Pinpoint the cell where the given text exists, returning its (x, y) midpoint coordinate. 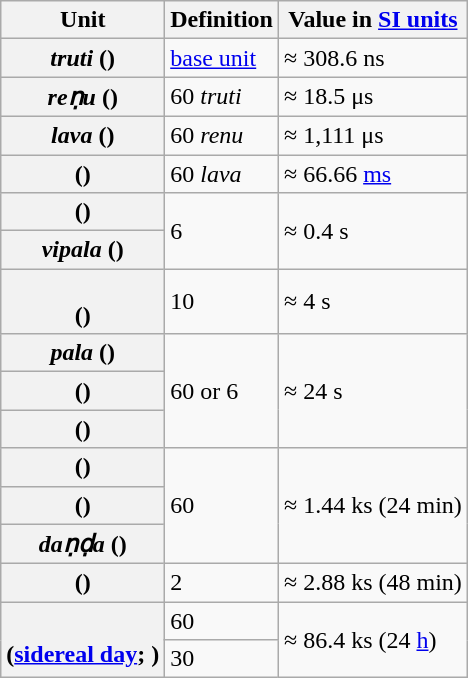
truti () (83, 58)
2 (222, 583)
Definition (222, 20)
≈ 1,111 μs (372, 135)
vipala () (83, 250)
base unit (222, 58)
10 (222, 302)
lava () (83, 135)
≈ 66.66 ms (372, 173)
Value in SI units (372, 20)
60 lava (222, 173)
≈ 86.4 ks (24 h) (372, 640)
daṇḍa () (83, 544)
≈ 2.88 ks (48 min) (372, 583)
60 renu (222, 135)
≈ 0.4 s (372, 231)
≈ 24 s (372, 391)
reṇu () (83, 97)
Unit (83, 20)
6 (222, 231)
30 (222, 659)
60 or 6 (222, 391)
≈ 308.6 ns (372, 58)
pala () (83, 353)
≈ 4 s (372, 302)
(sidereal day; ) (83, 640)
≈ 1.44 ks (24 min) (372, 506)
≈ 18.5 μs (372, 97)
60 truti (222, 97)
